Return the (X, Y) coordinate for the center point of the cell that contains the specified text.  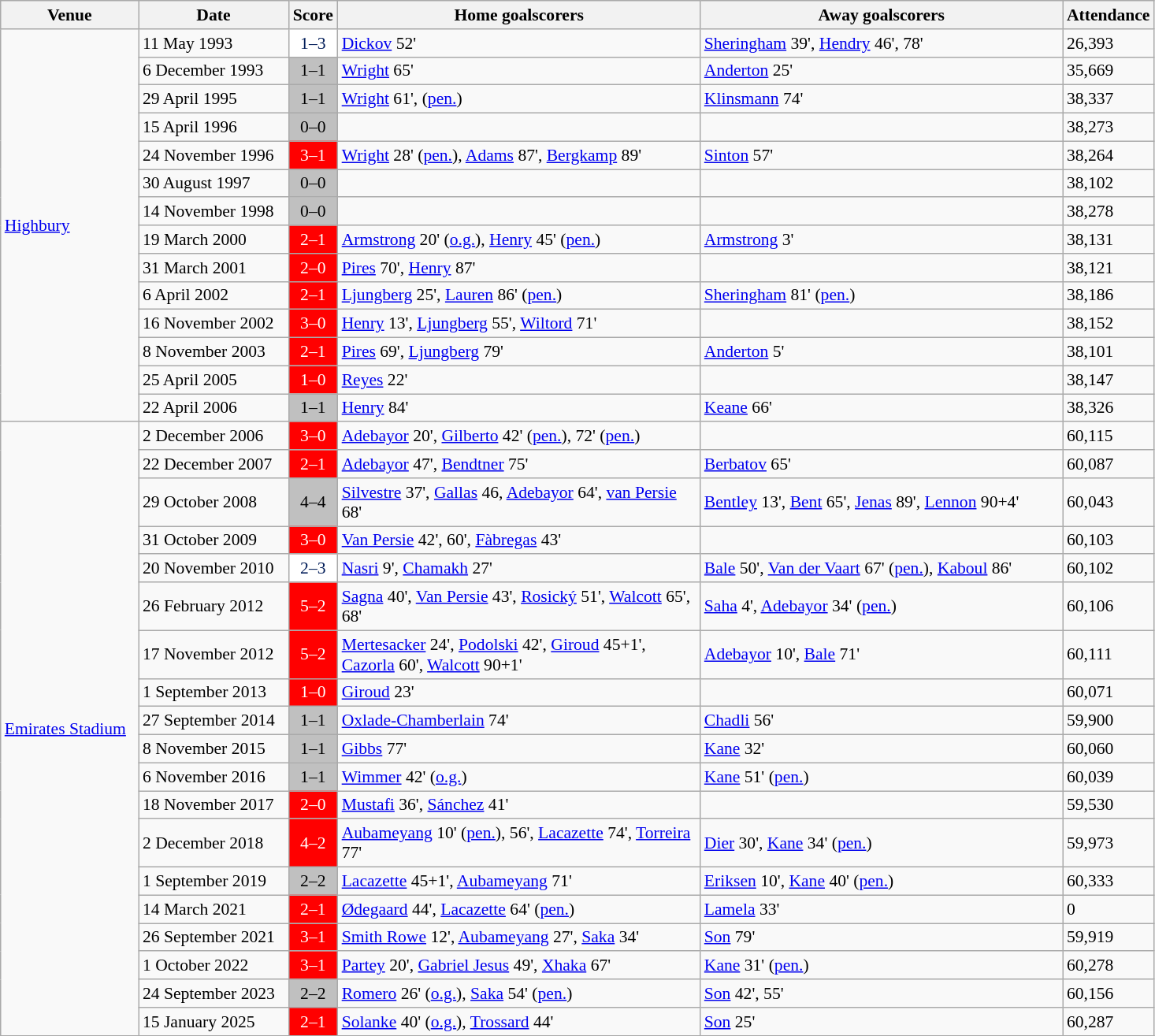
30 August 1997 (214, 184)
2 December 2018 (214, 843)
Sheringham 81' (pen.) (882, 295)
Romero 26' (o.g.), Saka 54' (pen.) (519, 993)
Partey 20', Gabriel Jesus 49', Xhaka 67' (519, 966)
Dickov 52' (519, 43)
Ljungberg 25', Lauren 86' (pen.) (519, 295)
Venue (69, 15)
60,333 (1109, 882)
26,393 (1109, 43)
38,186 (1109, 295)
1 September 2019 (214, 882)
38,131 (1109, 240)
60,039 (1109, 777)
Anderton 25' (882, 71)
Adebayor 20', Gilberto 42' (pen.), 72' (pen.) (519, 436)
14 March 2021 (214, 909)
15 January 2025 (214, 1022)
22 April 2006 (214, 408)
26 September 2021 (214, 938)
38,121 (1109, 268)
Dier 30', Kane 34' (pen.) (882, 843)
Berbatov 65' (882, 464)
38,101 (1109, 352)
24 November 1996 (214, 155)
Son 42', 55' (882, 993)
60,102 (1109, 569)
22 December 2007 (214, 464)
1–3 (314, 43)
Wright 28' (pen.), Adams 87', Bergkamp 89' (519, 155)
19 March 2000 (214, 240)
Giroud 23' (519, 693)
Smith Rowe 12', Aubameyang 27', Saka 34' (519, 938)
11 May 1993 (214, 43)
60,103 (1109, 540)
18 November 2017 (214, 805)
38,273 (1109, 128)
Kane 32' (882, 749)
Eriksen 10', Kane 40' (pen.) (882, 882)
Armstrong 3' (882, 240)
59,973 (1109, 843)
38,152 (1109, 324)
20 November 2010 (214, 569)
60,278 (1109, 966)
Reyes 22' (519, 380)
Sinton 57' (882, 155)
Nasri 9', Chamakh 27' (519, 569)
60,156 (1109, 993)
6 December 1993 (214, 71)
Armstrong 20' (o.g.), Henry 45' (pen.) (519, 240)
31 March 2001 (214, 268)
Kane 31' (pen.) (882, 966)
Sheringham 39', Hendry 46', 78' (882, 43)
Score (314, 15)
0 (1109, 909)
Bale 50', Van der Vaart 67' (pen.), Kaboul 86' (882, 569)
16 November 2002 (214, 324)
38,278 (1109, 212)
Mustafi 36', Sánchez 41' (519, 805)
60,043 (1109, 503)
6 November 2016 (214, 777)
Son 79' (882, 938)
59,919 (1109, 938)
Silvestre 37', Gallas 46, Adebayor 64', van Persie 68' (519, 503)
Henry 13', Ljungberg 55', Wiltord 71' (519, 324)
Anderton 5' (882, 352)
Kane 51' (pen.) (882, 777)
Keane 66' (882, 408)
60,111 (1109, 654)
Sagna 40', Van Persie 43', Rosický 51', Walcott 65', 68' (519, 607)
60,087 (1109, 464)
59,530 (1109, 805)
26 February 2012 (214, 607)
60,287 (1109, 1022)
25 April 2005 (214, 380)
Mertesacker 24', Podolski 42', Giroud 45+1', Cazorla 60', Walcott 90+1' (519, 654)
Van Persie 42', 60', Fàbregas 43' (519, 540)
24 September 2023 (214, 993)
15 April 1996 (214, 128)
Lacazette 45+1', Aubameyang 71' (519, 882)
60,106 (1109, 607)
4–4 (314, 503)
1 September 2013 (214, 693)
29 April 1995 (214, 99)
60,071 (1109, 693)
38,147 (1109, 380)
Attendance (1109, 15)
Gibbs 77' (519, 749)
Home goalscorers (519, 15)
29 October 2008 (214, 503)
Henry 84' (519, 408)
4–2 (314, 843)
35,669 (1109, 71)
17 November 2012 (214, 654)
27 September 2014 (214, 721)
38,326 (1109, 408)
2 December 2006 (214, 436)
8 November 2003 (214, 352)
38,264 (1109, 155)
14 November 1998 (214, 212)
Aubameyang 10' (pen.), 56', Lacazette 74', Torreira 77' (519, 843)
Wimmer 42' (o.g.) (519, 777)
31 October 2009 (214, 540)
Date (214, 15)
38,337 (1109, 99)
Klinsmann 74' (882, 99)
Lamela 33' (882, 909)
Son 25' (882, 1022)
Saha 4', Adebayor 34' (pen.) (882, 607)
59,900 (1109, 721)
8 November 2015 (214, 749)
Highbury (69, 225)
60,115 (1109, 436)
Away goalscorers (882, 15)
Oxlade-Chamberlain 74' (519, 721)
60,060 (1109, 749)
Bentley 13', Bent 65', Jenas 89', Lennon 90+4' (882, 503)
2–3 (314, 569)
Adebayor 47', Bendtner 75' (519, 464)
Chadli 56' (882, 721)
Ødegaard 44', Lacazette 64' (pen.) (519, 909)
Solanke 40' (o.g.), Trossard 44' (519, 1022)
1 October 2022 (214, 966)
Pires 70', Henry 87' (519, 268)
Emirates Stadium (69, 730)
6 April 2002 (214, 295)
Wright 61', (pen.) (519, 99)
Adebayor 10', Bale 71' (882, 654)
38,102 (1109, 184)
Pires 69', Ljungberg 79' (519, 352)
Wright 65' (519, 71)
